Output the (x, y) coordinate of the center of the cell containing the given text.  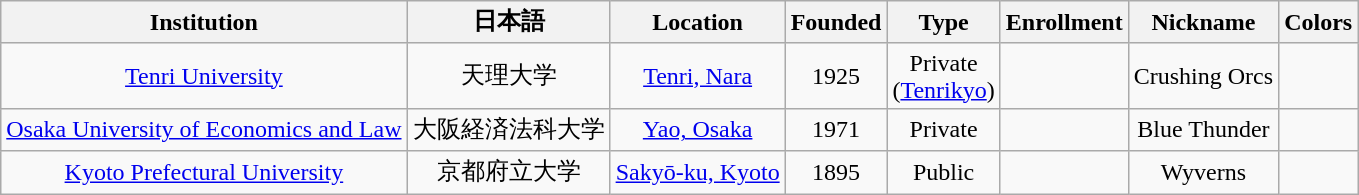
Institution (204, 22)
Blue Thunder (1203, 130)
京都府立大学 (508, 172)
Private (944, 130)
1925 (836, 76)
Yao, Osaka (698, 130)
Founded (836, 22)
Tenri, Nara (698, 76)
Osaka University of Economics and Law (204, 130)
Location (698, 22)
天理大学 (508, 76)
Tenri University (204, 76)
Public (944, 172)
Nickname (1203, 22)
大阪経済法科大学 (508, 130)
1971 (836, 130)
Crushing Orcs (1203, 76)
日本語 (508, 22)
Enrollment (1064, 22)
1895 (836, 172)
Wyverns (1203, 172)
Sakyō-ku, Kyoto (698, 172)
Private(Tenrikyo) (944, 76)
Colors (1318, 22)
Kyoto Prefectural University (204, 172)
Type (944, 22)
